Extract the [X, Y] coordinate from the center of the cell holding the provided text.  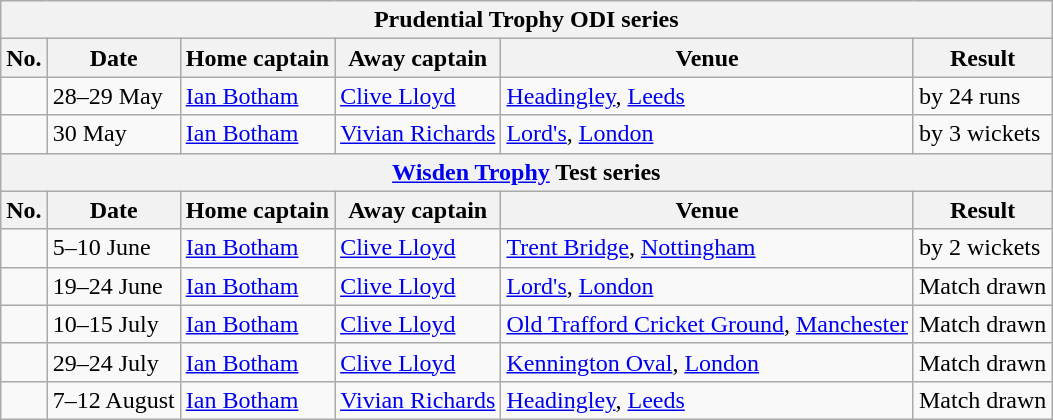
19–24 June [114, 286]
10–15 July [114, 324]
Wisden Trophy Test series [526, 172]
Kennington Oval, London [708, 362]
7–12 August [114, 400]
30 May [114, 134]
by 24 runs [982, 96]
Old Trafford Cricket Ground, Manchester [708, 324]
Trent Bridge, Nottingham [708, 248]
5–10 June [114, 248]
by 2 wickets [982, 248]
Prudential Trophy ODI series [526, 20]
28–29 May [114, 96]
by 3 wickets [982, 134]
29–24 July [114, 362]
